Capture the cell that displays the provided text and extract its [X, Y] central coordinate. 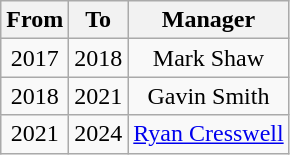
From [35, 20]
Manager [208, 20]
Gavin Smith [208, 96]
2024 [98, 134]
Mark Shaw [208, 58]
2017 [35, 58]
To [98, 20]
Ryan Cresswell [208, 134]
